Pinpoint the cell where the given text exists, returning its [x, y] midpoint coordinate. 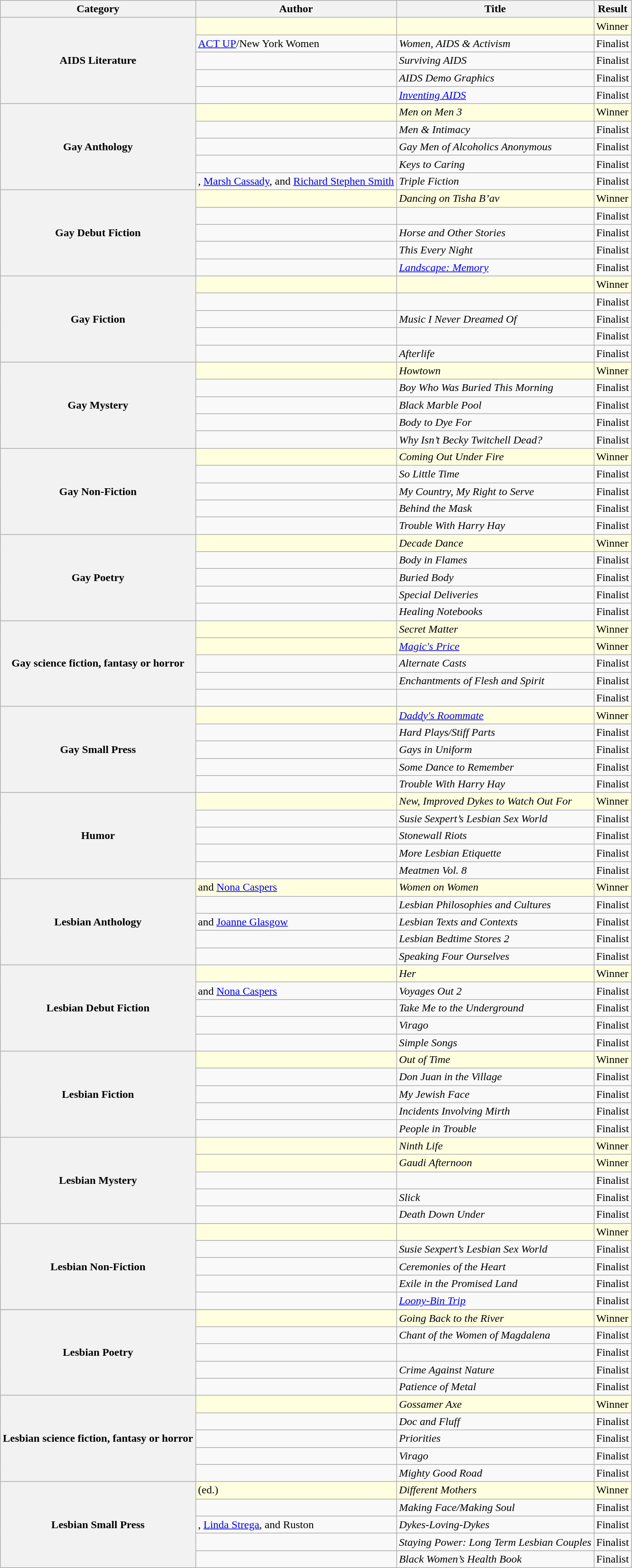
Surviving AIDS [495, 61]
Black Marble Pool [495, 405]
Music I Never Dreamed Of [495, 319]
Body in Flames [495, 560]
Buried Body [495, 577]
Don Juan in the Village [495, 1077]
Ceremonies of the Heart [495, 1266]
Humor [98, 836]
Afterlife [495, 353]
Magic's Price [495, 646]
Healing Notebooks [495, 612]
Women on Women [495, 887]
Triple Fiction [495, 181]
Priorities [495, 1439]
Gay Mystery [98, 405]
Incidents Involving Mirth [495, 1111]
Coming Out Under Fire [495, 457]
Going Back to the River [495, 1318]
Gay Poetry [98, 577]
Lesbian Anthology [98, 922]
Gay science fiction, fantasy or horror [98, 663]
Making Face/Making Soul [495, 1507]
Result [613, 9]
Lesbian Philosophies and Cultures [495, 905]
Gay Non-Fiction [98, 491]
More Lesbian Etiquette [495, 853]
Stonewall Riots [495, 836]
Lesbian Small Press [98, 1525]
Landscape: Memory [495, 267]
Secret Matter [495, 629]
Doc and Fluff [495, 1421]
Decade Dance [495, 543]
Mighty Good Road [495, 1473]
Keys to Caring [495, 164]
Howtown [495, 371]
Out of Time [495, 1060]
Gaudi Afternoon [495, 1163]
Ninth Life [495, 1146]
Dancing on Tisha B’av [495, 198]
Category [98, 9]
, Marsh Cassady, and Richard Stephen Smith [296, 181]
Lesbian Poetry [98, 1353]
This Every Night [495, 250]
Simple Songs [495, 1042]
AIDS Demo Graphics [495, 78]
Inventing AIDS [495, 95]
My Jewish Face [495, 1094]
Body to Dye For [495, 422]
Horse and Other Stories [495, 233]
Gay Fiction [98, 319]
Women, AIDS & Activism [495, 43]
Title [495, 9]
New, Improved Dykes to Watch Out For [495, 801]
Slick [495, 1197]
Death Down Under [495, 1215]
Behind the Mask [495, 509]
Lesbian Mystery [98, 1180]
Daddy's Roommate [495, 715]
Lesbian Debut Fiction [98, 1008]
Speaking Four Ourselves [495, 956]
Boy Who Was Buried This Morning [495, 388]
Author [296, 9]
, Linda Strega, and Ruston [296, 1525]
Gay Men of Alcoholics Anonymous [495, 147]
Some Dance to Remember [495, 767]
Lesbian Non-Fiction [98, 1266]
Gay Debut Fiction [98, 233]
Gay Anthology [98, 147]
People in Trouble [495, 1129]
Different Mothers [495, 1490]
Hard Plays/Stiff Parts [495, 732]
Staying Power: Long Term Lesbian Couples [495, 1542]
Men on Men 3 [495, 112]
Exile in the Promised Land [495, 1283]
My Country, My Right to Serve [495, 491]
ACT UP/New York Women [296, 43]
(ed.) [296, 1490]
Patience of Metal [495, 1387]
Dykes-Loving-Dykes [495, 1525]
Gay Small Press [98, 749]
Gays in Uniform [495, 749]
Meatmen Vol. 8 [495, 870]
Crime Against Nature [495, 1370]
Lesbian Texts and Contexts [495, 922]
Lesbian science fiction, fantasy or horror [98, 1439]
Black Women’s Health Book [495, 1559]
Enchantments of Flesh and Spirit [495, 681]
Take Me to the Underground [495, 1008]
and Joanne Glasgow [296, 922]
AIDS Literature [98, 61]
Special Deliveries [495, 595]
Gossamer Axe [495, 1404]
Why Isn’t Becky Twitchell Dead? [495, 439]
So Little Time [495, 474]
Alternate Casts [495, 663]
Men & Intimacy [495, 129]
Lesbian Bedtime Stores 2 [495, 939]
Her [495, 973]
Loony-Bin Trip [495, 1301]
Voyages Out 2 [495, 991]
Chant of the Women of Magdalena [495, 1335]
Lesbian Fiction [98, 1094]
